Identify which cell holds the provided text, then report its [x, y] central coordinate. 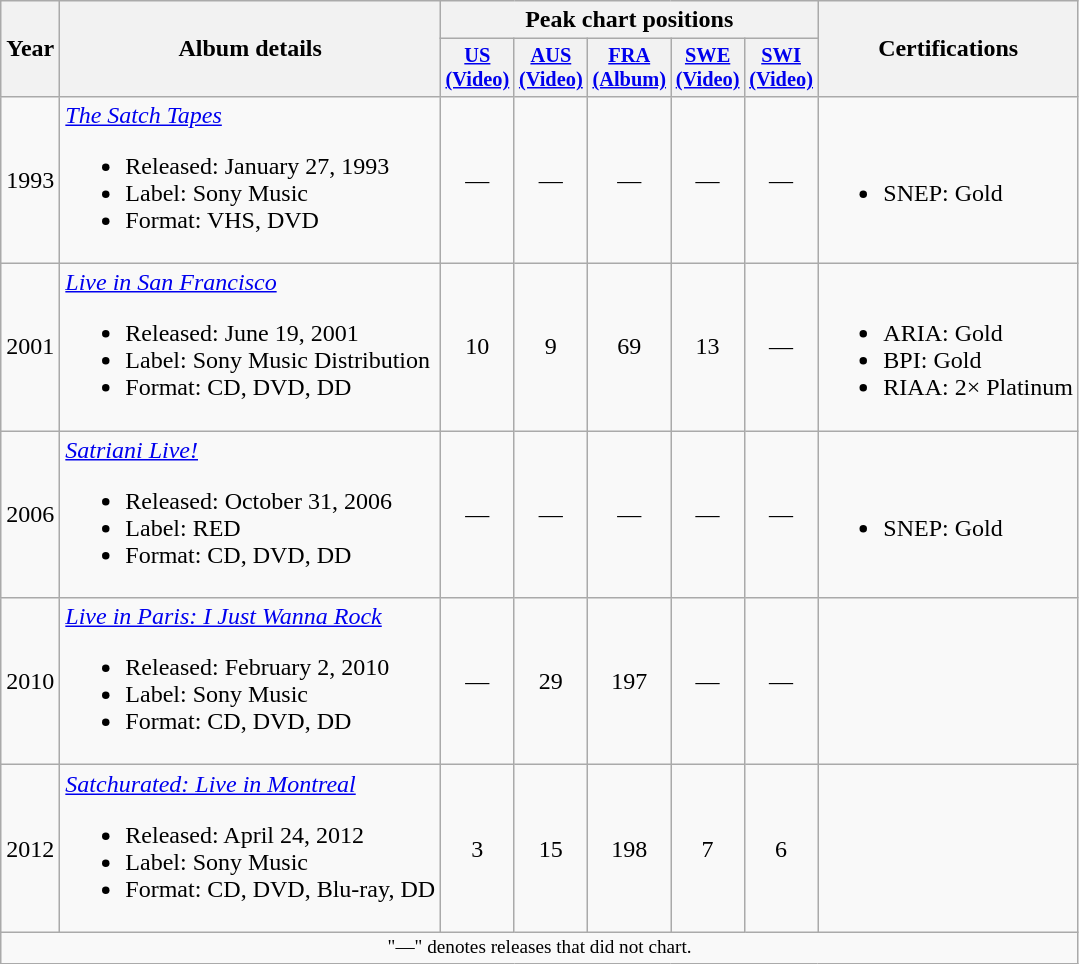
Satriani Live!Released: October 31, 2006Label: REDFormat: CD, DVD, DD [250, 514]
9 [550, 348]
Peak chart positions [630, 20]
SWI(Video) [780, 68]
7 [708, 848]
29 [550, 682]
US(Video) [478, 68]
FRA(Album) [630, 68]
3 [478, 848]
SWE(Video) [708, 68]
Live in San FranciscoReleased: June 19, 2001Label: Sony Music DistributionFormat: CD, DVD, DD [250, 348]
Album details [250, 49]
6 [780, 848]
13 [708, 348]
AUS(Video) [550, 68]
2006 [30, 514]
1993 [30, 180]
2012 [30, 848]
"—" denotes releases that did not chart. [540, 948]
15 [550, 848]
2001 [30, 348]
Live in Paris: I Just Wanna RockReleased: February 2, 2010Label: Sony MusicFormat: CD, DVD, DD [250, 682]
197 [630, 682]
198 [630, 848]
69 [630, 348]
Satchurated: Live in MontrealReleased: April 24, 2012Label: Sony MusicFormat: CD, DVD, Blu-ray, DD [250, 848]
ARIA: GoldBPI: GoldRIAA: 2× Platinum [948, 348]
Year [30, 49]
The Satch TapesReleased: January 27, 1993Label: Sony MusicFormat: VHS, DVD [250, 180]
2010 [30, 682]
Certifications [948, 49]
10 [478, 348]
